Identify which cell holds the provided text, then report its (X, Y) central coordinate. 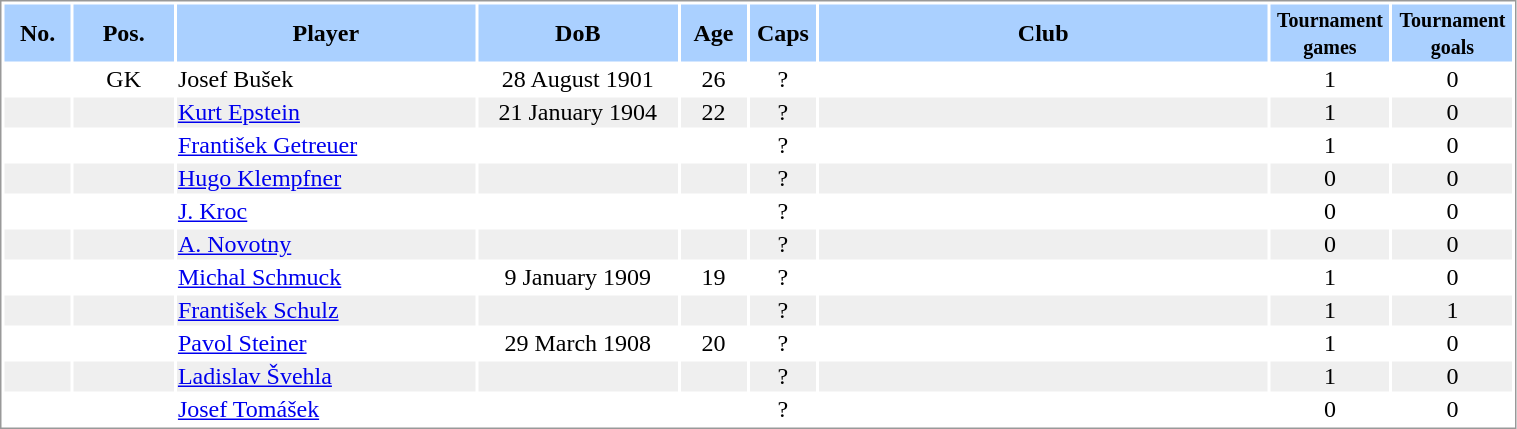
22 (713, 113)
29 March 1908 (578, 343)
Player (326, 32)
9 January 1909 (578, 277)
J. Kroc (326, 211)
František Schulz (326, 311)
20 (713, 343)
21 January 1904 (578, 113)
Club (1043, 32)
Tournamentgames (1330, 32)
Caps (783, 32)
DoB (578, 32)
Pos. (124, 32)
Josef Bušek (326, 79)
Kurt Epstein (326, 113)
A. Novotny (326, 245)
28 August 1901 (578, 79)
26 (713, 79)
GK (124, 79)
František Getreuer (326, 145)
Pavol Steiner (326, 343)
Michal Schmuck (326, 277)
No. (37, 32)
Hugo Klempfner (326, 179)
Tournamentgoals (1453, 32)
Josef Tomášek (326, 409)
Ladislav Švehla (326, 377)
19 (713, 277)
Age (713, 32)
